Determine the (x, y) coordinate at the center of the cell enclosing the given text.  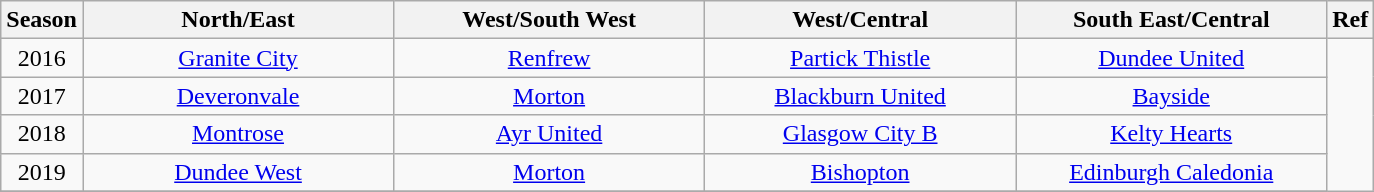
Ayr United (550, 134)
Granite City (238, 58)
Montrose (238, 134)
Kelty Hearts (1172, 134)
North/East (238, 20)
Edinburgh Caledonia (1172, 172)
Ref (1350, 20)
2018 (42, 134)
Renfrew (550, 58)
2017 (42, 96)
Blackburn United (860, 96)
Season (42, 20)
West/South West (550, 20)
Partick Thistle (860, 58)
2016 (42, 58)
Dundee West (238, 172)
Glasgow City B (860, 134)
2019 (42, 172)
South East/Central (1172, 20)
Bayside (1172, 96)
West/Central (860, 20)
Bishopton (860, 172)
Deveronvale (238, 96)
Dundee United (1172, 58)
